Locate the cell with the specified text and output its [X, Y] center coordinate. 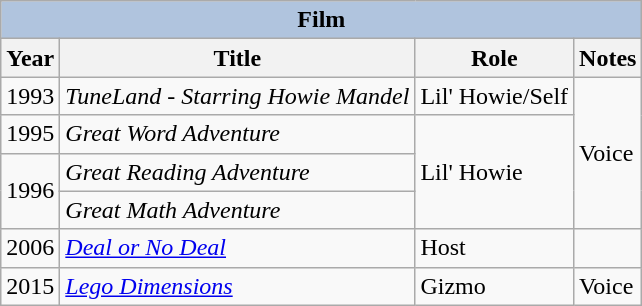
2006 [30, 248]
TuneLand - Starring Howie Mandel [238, 96]
Year [30, 58]
Deal or No Deal [238, 248]
Host [494, 248]
Lego Dimensions [238, 286]
Lil' Howie [494, 172]
Great Word Adventure [238, 134]
Notes [608, 58]
Lil' Howie/Self [494, 96]
Title [238, 58]
Role [494, 58]
Great Reading Adventure [238, 172]
1993 [30, 96]
Film [322, 20]
2015 [30, 286]
1996 [30, 191]
Great Math Adventure [238, 210]
Gizmo [494, 286]
1995 [30, 134]
